From the cell containing the given text, extract its center point as (X, Y) coordinate. 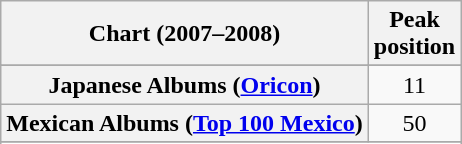
11 (414, 85)
Chart (2007–2008) (185, 34)
50 (414, 123)
Mexican Albums (Top 100 Mexico) (185, 123)
Japanese Albums (Oricon) (185, 85)
Peakposition (414, 34)
